Return the (x, y) coordinate for the center point of the cell that contains the specified text.  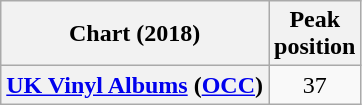
UK Vinyl Albums (OCC) (135, 85)
37 (315, 85)
Chart (2018) (135, 34)
Peakposition (315, 34)
